Detect which cell encompasses the target text, then output its (x, y) center coordinate. 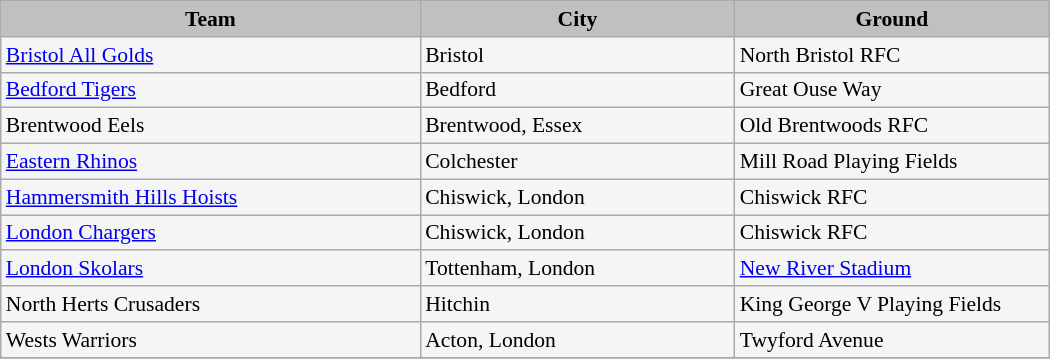
New River Stadium (892, 269)
Colchester (578, 162)
Bristol All Golds (210, 55)
Old Brentwoods RFC (892, 126)
Twyford Avenue (892, 340)
Tottenham, London (578, 269)
Brentwood, Essex (578, 126)
Hammersmith Hills Hoists (210, 197)
Bedford Tigers (210, 90)
Bristol (578, 55)
Hitchin (578, 304)
North Herts Crusaders (210, 304)
London Chargers (210, 233)
Acton, London (578, 340)
Bedford (578, 90)
Wests Warriors (210, 340)
North Bristol RFC (892, 55)
Team (210, 19)
Mill Road Playing Fields (892, 162)
Brentwood Eels (210, 126)
Great Ouse Way (892, 90)
City (578, 19)
Eastern Rhinos (210, 162)
Ground (892, 19)
King George V Playing Fields (892, 304)
London Skolars (210, 269)
